Output the [x, y] coordinate of the center of the cell containing the given text.  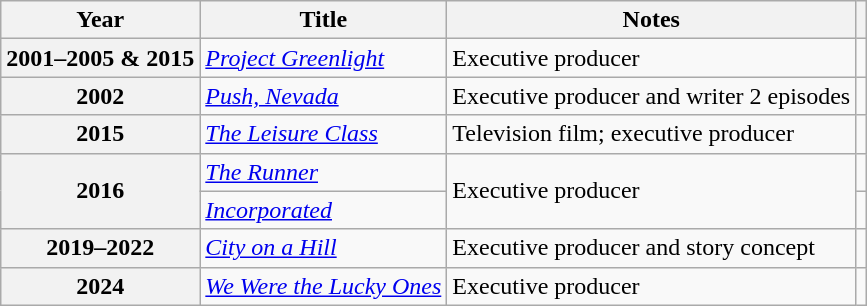
We Were the Lucky Ones [324, 286]
Incorporated [324, 210]
Push, Nevada [324, 96]
City on a Hill [324, 248]
Executive producer and writer 2 episodes [652, 96]
2002 [100, 96]
2015 [100, 134]
2024 [100, 286]
Executive producer and story concept [652, 248]
2019–2022 [100, 248]
2016 [100, 191]
2001–2005 & 2015 [100, 58]
Notes [652, 20]
The Runner [324, 172]
The Leisure Class [324, 134]
Year [100, 20]
Television film; executive producer [652, 134]
Project Greenlight [324, 58]
Title [324, 20]
